Return [X, Y] of the center of cell containing provided text 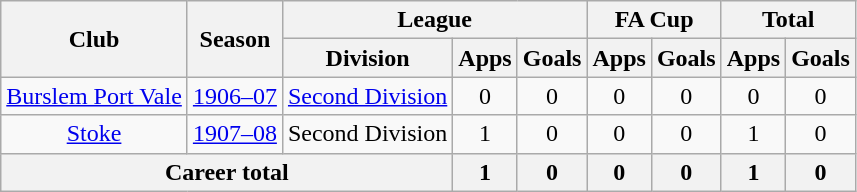
FA Cup [654, 20]
Career total [227, 172]
Stoke [94, 134]
Season [234, 39]
1906–07 [234, 96]
Division [367, 58]
Total [788, 20]
1907–08 [234, 134]
Burslem Port Vale [94, 96]
Club [94, 39]
League [434, 20]
